From the cell containing the given text, extract its center point as (x, y) coordinate. 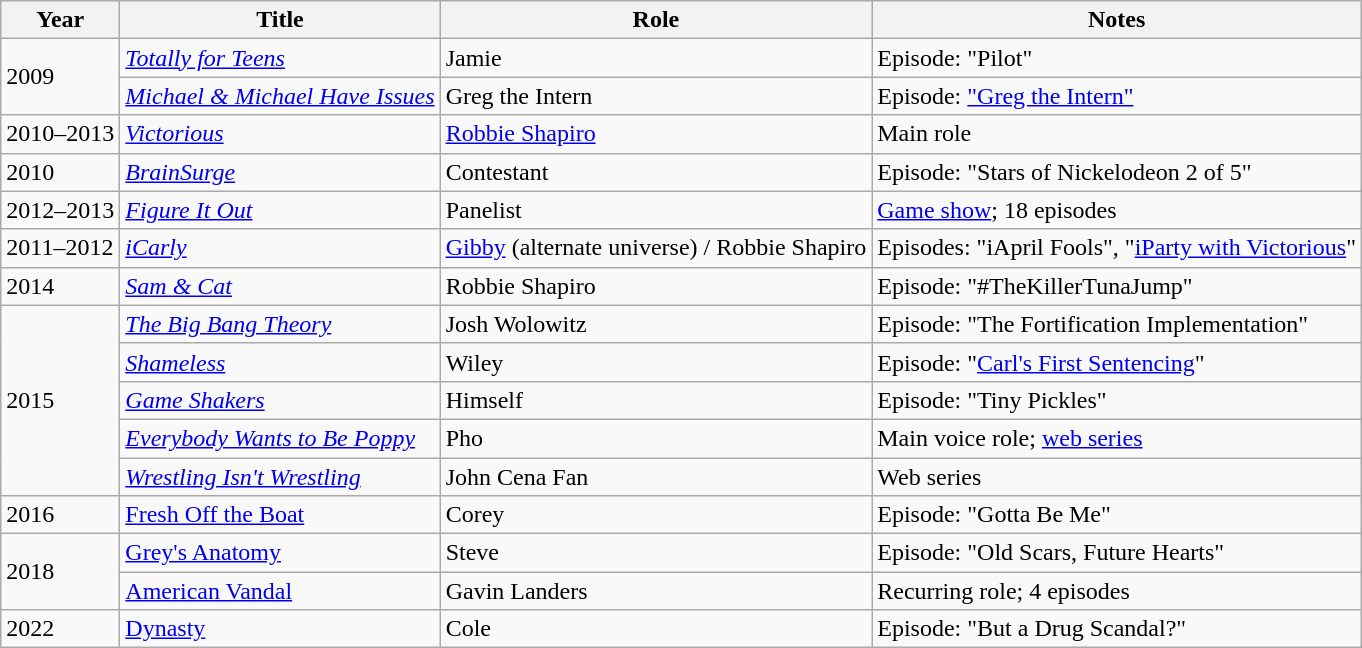
Victorious (280, 134)
2010 (60, 172)
Wrestling Isn't Wrestling (280, 477)
Corey (656, 515)
Episode: "The Fortification Implementation" (1117, 324)
Episode: "Tiny Pickles" (1117, 400)
Episode: "Pilot" (1117, 58)
John Cena Fan (656, 477)
Notes (1117, 20)
The Big Bang Theory (280, 324)
Michael & Michael Have Issues (280, 96)
Pho (656, 438)
iCarly (280, 248)
2015 (60, 400)
Year (60, 20)
Wiley (656, 362)
2022 (60, 629)
Game show; 18 episodes (1117, 210)
Web series (1117, 477)
Title (280, 20)
Recurring role; 4 episodes (1117, 591)
2016 (60, 515)
Role (656, 20)
Episode: "Gotta Be Me" (1117, 515)
Everybody Wants to Be Poppy (280, 438)
Episode: "Carl's First Sentencing" (1117, 362)
Cole (656, 629)
Gibby (alternate universe) / Robbie Shapiro (656, 248)
2010–2013 (60, 134)
2014 (60, 286)
American Vandal (280, 591)
2011–2012 (60, 248)
Game Shakers (280, 400)
Episodes: "iApril Fools", "iParty with Victorious" (1117, 248)
Gavin Landers (656, 591)
Josh Wolowitz (656, 324)
Shameless (280, 362)
2009 (60, 77)
Jamie (656, 58)
Greg the Intern (656, 96)
Panelist (656, 210)
Episode: "Stars of Nickelodeon 2 of 5" (1117, 172)
Steve (656, 553)
Episode: "Old Scars, Future Hearts" (1117, 553)
Fresh Off the Boat (280, 515)
Himself (656, 400)
Figure It Out (280, 210)
Contestant (656, 172)
Grey's Anatomy (280, 553)
Episode: "Greg the Intern" (1117, 96)
Episode: "#TheKillerTunaJump" (1117, 286)
2018 (60, 572)
Main role (1117, 134)
BrainSurge (280, 172)
2012–2013 (60, 210)
Episode: "But a Drug Scandal?" (1117, 629)
Dynasty (280, 629)
Sam & Cat (280, 286)
Totally for Teens (280, 58)
Main voice role; web series (1117, 438)
